Return the [X, Y] coordinate for the center point of the cell that contains the specified text.  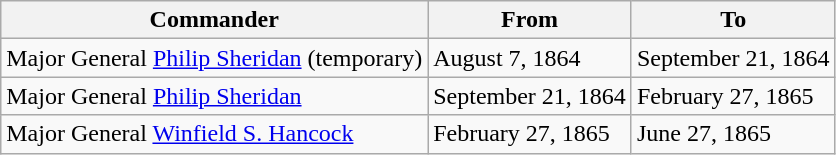
From [530, 20]
To [733, 20]
Commander [214, 20]
June 27, 1865 [733, 134]
Major General Winfield S. Hancock [214, 134]
Major General Philip Sheridan [214, 96]
Major General Philip Sheridan (temporary) [214, 58]
August 7, 1864 [530, 58]
